Return the (X, Y) coordinate for the center point of the cell that contains the specified text.  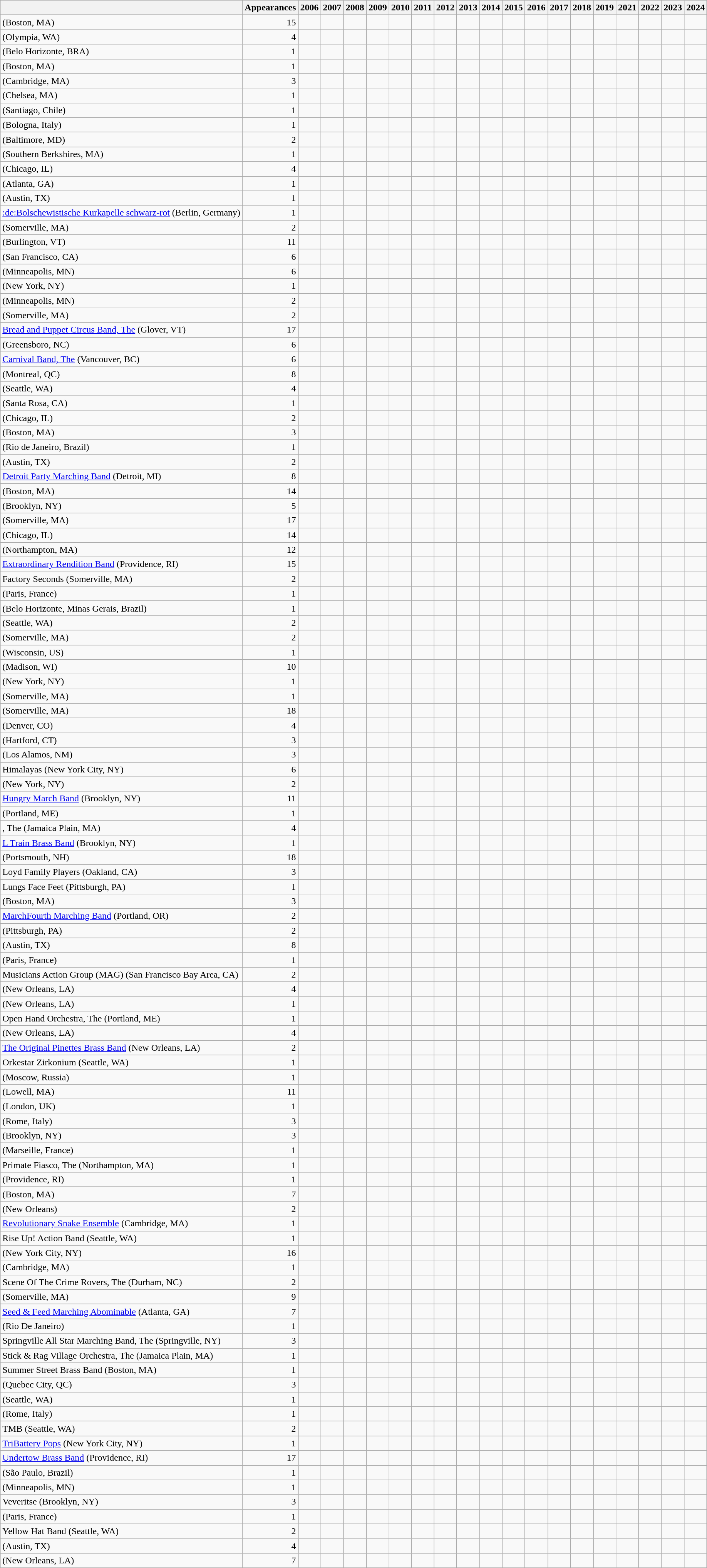
5 (270, 506)
(Burlington, VT) (122, 242)
TMB (Seattle, WA) (122, 1429)
(Atlanta, GA) (122, 184)
2011 (423, 8)
Detroit Party Marching Band (Detroit, MI) (122, 476)
, The (Jamaica Plain, MA) (122, 828)
(Denver, CO) (122, 725)
(Northampton, MA) (122, 550)
(New York City, NY) (122, 1253)
2016 (536, 8)
2021 (628, 8)
(Lowell, MA) (122, 1092)
2022 (650, 8)
Orkestar Zirkonium (Seattle, WA) (122, 1062)
(Santiago, Chile) (122, 110)
(Los Alamos, NM) (122, 755)
Factory Seconds (Somerville, MA) (122, 579)
(Southern Berkshires, MA) (122, 154)
(Greensboro, NC) (122, 344)
Yellow Hat Band (Seattle, WA) (122, 1531)
(Chelsea, MA) (122, 95)
(Providence, RI) (122, 1180)
Loyd Family Players (Oakland, CA) (122, 872)
(Madison, WI) (122, 667)
Carnival Band, The (Vancouver, BC) (122, 359)
2015 (514, 8)
9 (270, 1297)
The Original Pinettes Brass Band (New Orleans, LA) (122, 1048)
2012 (445, 8)
Bread and Puppet Circus Band, The (Glover, VT) (122, 330)
16 (270, 1253)
Primate Fiasco, The (Northampton, MA) (122, 1165)
2013 (468, 8)
(Quebec City, QC) (122, 1385)
Hungry March Band (Brooklyn, NY) (122, 799)
(Belo Horizonte, Minas Gerais, Brazil) (122, 608)
Rise Up! Action Band (Seattle, WA) (122, 1238)
Revolutionary Snake Ensemble (Cambridge, MA) (122, 1224)
2008 (355, 8)
(Portsmouth, NH) (122, 857)
(San Francisco, CA) (122, 257)
MarchFourth Marching Band (Portland, OR) (122, 916)
(Santa Rosa, CA) (122, 403)
(London, UK) (122, 1106)
(Pittsburgh, PA) (122, 931)
(Marseille, France) (122, 1150)
(Portland, ME) (122, 813)
Springville All Star Marching Band, The (Springville, NY) (122, 1341)
(Montreal, QC) (122, 374)
Scene Of The Crime Rovers, The (Durham, NC) (122, 1282)
(Moscow, Russia) (122, 1077)
12 (270, 550)
(Wisconsin, US) (122, 652)
2010 (400, 8)
Open Hand Orchestra, The (Portland, ME) (122, 1018)
Veveritse (Brooklyn, NY) (122, 1502)
:de:Bolschewistische Kurkapelle schwarz-rot (Berlin, Germany) (122, 213)
Musicians Action Group (MAG) (San Francisco Bay Area, CA) (122, 975)
2009 (377, 8)
2017 (559, 8)
2018 (581, 8)
2007 (332, 8)
(Rio De Janeiro) (122, 1326)
2006 (310, 8)
(Hartford, CT) (122, 740)
(New Orleans) (122, 1209)
(Baltimore, MD) (122, 139)
(Rio de Janeiro, Brazil) (122, 447)
2023 (673, 8)
(Belo Horizonte, BRA) (122, 52)
Extraordinary Rendition Band (Providence, RI) (122, 564)
(Bologna, Italy) (122, 125)
2024 (695, 8)
Appearances (270, 8)
2019 (605, 8)
Seed & Feed Marching Abominable (Atlanta, GA) (122, 1311)
Summer Street Brass Band (Boston, MA) (122, 1370)
Himalayas (New York City, NY) (122, 769)
Undertow Brass Band (Providence, RI) (122, 1458)
L Train Brass Band (Brooklyn, NY) (122, 843)
TriBattery Pops (New York City, NY) (122, 1443)
(São Paulo, Brazil) (122, 1473)
Stick & Rag Village Orchestra, The (Jamaica Plain, MA) (122, 1355)
2014 (491, 8)
(Olympia, WA) (122, 37)
10 (270, 667)
Lungs Face Feet (Pittsburgh, PA) (122, 886)
